Return the (x, y) coordinate for the center point of the cell that contains the specified text.  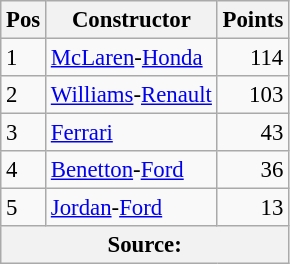
43 (252, 133)
103 (252, 95)
1 (24, 58)
Williams-Renault (132, 95)
4 (24, 170)
Jordan-Ford (132, 208)
Source: (145, 245)
3 (24, 133)
Constructor (132, 20)
13 (252, 208)
36 (252, 170)
5 (24, 208)
114 (252, 58)
2 (24, 95)
Points (252, 20)
Ferrari (132, 133)
Pos (24, 20)
McLaren-Honda (132, 58)
Benetton-Ford (132, 170)
